For the text-containing cell, return its midpoint in [x, y] coordinate format. 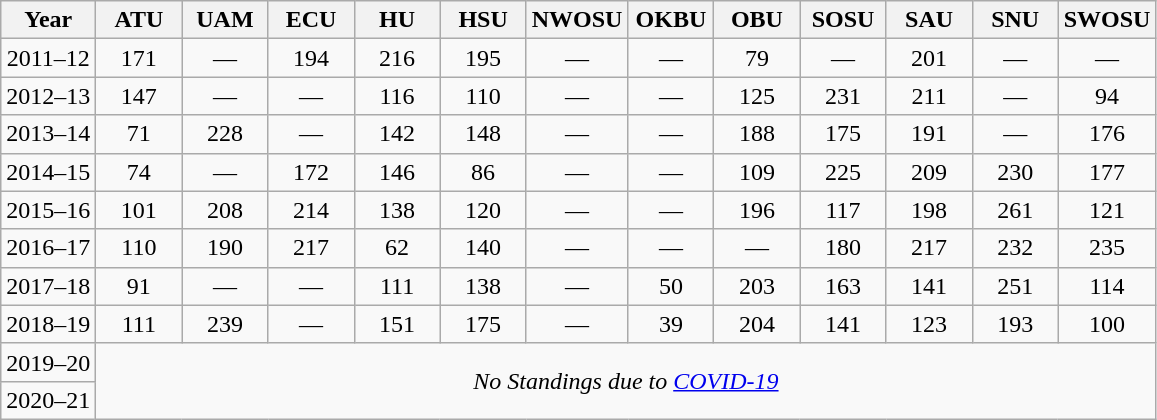
163 [843, 286]
71 [139, 134]
ECU [311, 20]
239 [225, 324]
No Standings due to COVID-19 [626, 381]
235 [1107, 248]
SAU [929, 20]
191 [929, 134]
ATU [139, 20]
HSU [483, 20]
180 [843, 248]
2020–21 [48, 400]
101 [139, 210]
79 [757, 58]
86 [483, 172]
2015–16 [48, 210]
177 [1107, 172]
HU [397, 20]
39 [671, 324]
209 [929, 172]
91 [139, 286]
201 [929, 58]
204 [757, 324]
146 [397, 172]
147 [139, 96]
Year [48, 20]
74 [139, 172]
2019–20 [48, 362]
193 [1015, 324]
211 [929, 96]
148 [483, 134]
SNU [1015, 20]
231 [843, 96]
251 [1015, 286]
228 [225, 134]
109 [757, 172]
120 [483, 210]
194 [311, 58]
114 [1107, 286]
94 [1107, 96]
140 [483, 248]
151 [397, 324]
125 [757, 96]
216 [397, 58]
232 [1015, 248]
176 [1107, 134]
188 [757, 134]
UAM [225, 20]
142 [397, 134]
195 [483, 58]
198 [929, 210]
230 [1015, 172]
2017–18 [48, 286]
2011–12 [48, 58]
2012–13 [48, 96]
2013–14 [48, 134]
OKBU [671, 20]
117 [843, 210]
261 [1015, 210]
190 [225, 248]
208 [225, 210]
196 [757, 210]
116 [397, 96]
123 [929, 324]
203 [757, 286]
100 [1107, 324]
SOSU [843, 20]
62 [397, 248]
2014–15 [48, 172]
OBU [757, 20]
SWOSU [1107, 20]
171 [139, 58]
50 [671, 286]
172 [311, 172]
214 [311, 210]
2018–19 [48, 324]
2016–17 [48, 248]
NWOSU [577, 20]
121 [1107, 210]
225 [843, 172]
